Identify which cell holds the provided text, then report its [X, Y] central coordinate. 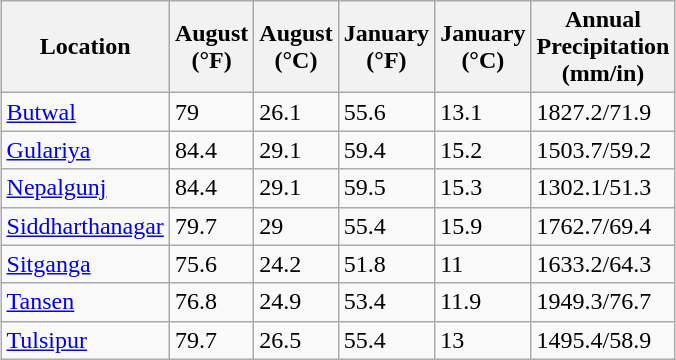
August(°C) [296, 47]
79 [211, 112]
1762.7/69.4 [603, 226]
Butwal [85, 112]
1949.3/76.7 [603, 302]
13 [483, 340]
26.1 [296, 112]
1302.1/51.3 [603, 188]
1495.4/58.9 [603, 340]
1633.2/64.3 [603, 264]
76.8 [211, 302]
24.9 [296, 302]
1503.7/59.2 [603, 150]
59.5 [386, 188]
15.2 [483, 150]
26.5 [296, 340]
15.3 [483, 188]
August(°F) [211, 47]
13.1 [483, 112]
Siddharthanagar [85, 226]
Tulsipur [85, 340]
11.9 [483, 302]
51.8 [386, 264]
Tansen [85, 302]
15.9 [483, 226]
55.6 [386, 112]
53.4 [386, 302]
Location [85, 47]
Nepalgunj [85, 188]
1827.2/71.9 [603, 112]
59.4 [386, 150]
11 [483, 264]
January(°F) [386, 47]
Gulariya [85, 150]
AnnualPrecipitation(mm/in) [603, 47]
29 [296, 226]
January(°C) [483, 47]
24.2 [296, 264]
Sitganga [85, 264]
75.6 [211, 264]
